Capture the cell that displays the provided text and extract its (X, Y) central coordinate. 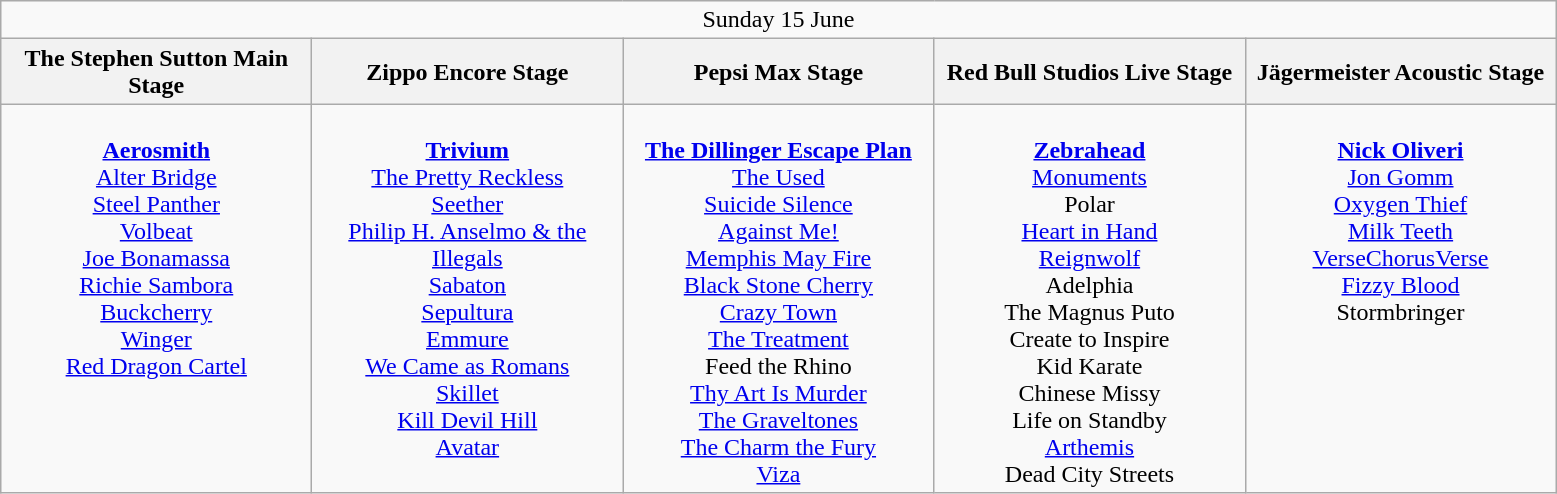
Aerosmith Alter Bridge Steel Panther Volbeat Joe Bonamassa Richie Sambora Buckcherry Winger Red Dragon Cartel (156, 298)
Jägermeister Acoustic Stage (1400, 72)
Red Bull Studios Live Stage (1090, 72)
Pepsi Max Stage (778, 72)
Sunday 15 June (778, 20)
The Stephen Sutton Main Stage (156, 72)
Zippo Encore Stage (468, 72)
Trivium The Pretty Reckless Seether Philip H. Anselmo & the Illegals Sabaton Sepultura Emmure We Came as Romans Skillet Kill Devil Hill Avatar (468, 298)
Nick Oliveri Jon Gomm Oxygen Thief Milk Teeth VerseChorusVerse Fizzy Blood Stormbringer (1400, 298)
